Output the [X, Y] coordinate of the center of the cell containing the given text.  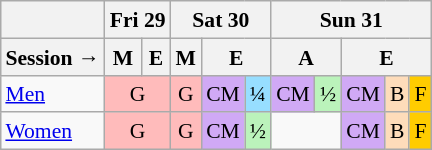
¼ [258, 94]
Fri 29 [138, 20]
Sun 31 [351, 20]
Men [52, 94]
A [306, 56]
Session → [52, 56]
Sat 30 [222, 20]
Women [52, 130]
